Return [X, Y] of the center of cell containing provided text 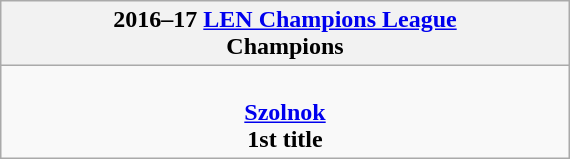
2016–17 LEN Champions LeagueChampions [284, 34]
Szolnok1st title [284, 112]
